Determine the (x, y) coordinate at the center of the cell enclosing the given text.  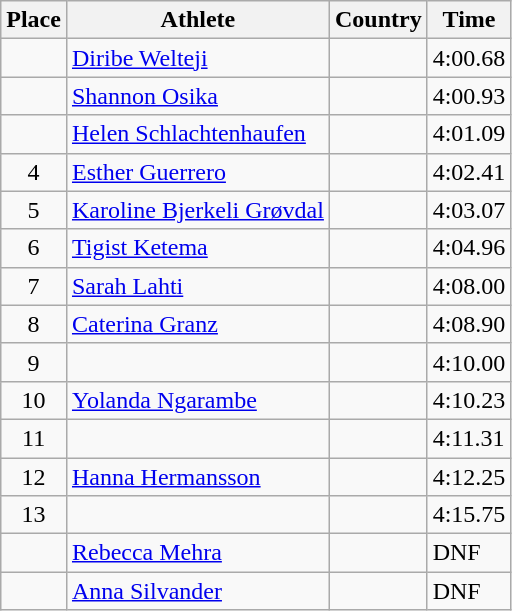
4:00.93 (469, 96)
4:04.96 (469, 248)
8 (34, 324)
Place (34, 20)
Sarah Lahti (198, 286)
4:08.00 (469, 286)
4:01.09 (469, 134)
Karoline Bjerkeli Grøvdal (198, 210)
4:08.90 (469, 324)
9 (34, 362)
Helen Schlachtenhaufen (198, 134)
Time (469, 20)
Athlete (198, 20)
4:10.23 (469, 400)
13 (34, 515)
4:00.68 (469, 58)
4:11.31 (469, 438)
4 (34, 172)
Esther Guerrero (198, 172)
12 (34, 477)
Anna Silvander (198, 591)
7 (34, 286)
4:02.41 (469, 172)
Diribe Welteji (198, 58)
Country (378, 20)
6 (34, 248)
Shannon Osika (198, 96)
Tigist Ketema (198, 248)
11 (34, 438)
4:15.75 (469, 515)
4:03.07 (469, 210)
4:12.25 (469, 477)
Hanna Hermansson (198, 477)
5 (34, 210)
Yolanda Ngarambe (198, 400)
Rebecca Mehra (198, 553)
4:10.00 (469, 362)
Caterina Granz (198, 324)
10 (34, 400)
